From the cell containing the given text, extract its center point as (x, y) coordinate. 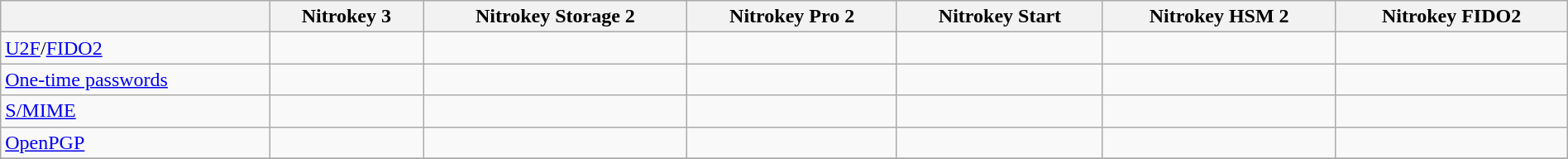
Nitrokey Start (999, 17)
Nitrokey Storage 2 (556, 17)
One-time passwords (136, 79)
Nitrokey 3 (347, 17)
S/MIME (136, 111)
U2F/FIDO2 (136, 48)
OpenPGP (136, 142)
Nitrokey FIDO2 (1451, 17)
Nitrokey Pro 2 (792, 17)
Nitrokey HSM 2 (1219, 17)
